Extract the [x, y] coordinate from the center of the cell holding the provided text.  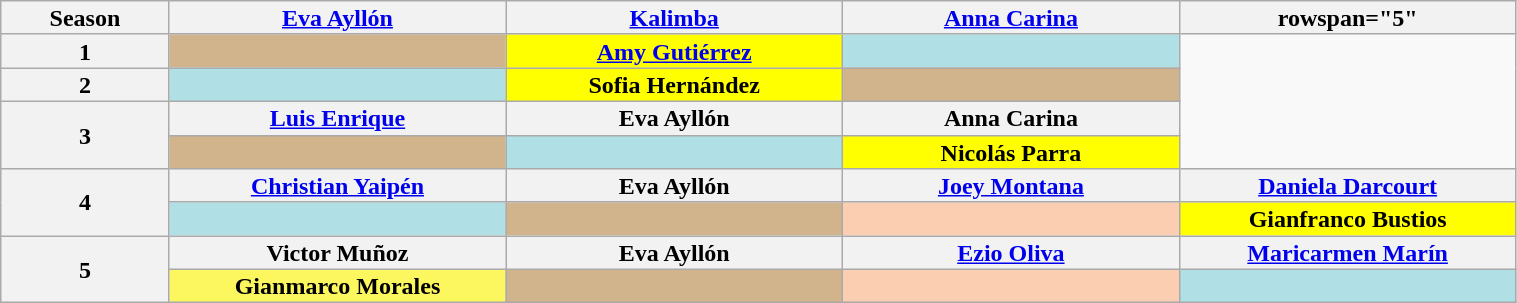
rowspan="5" [1348, 18]
Maricarmen Marín [1348, 253]
Christian Yaipén [338, 186]
Victor Muñoz [338, 253]
Ezio Oliva [1012, 253]
Kalimba [674, 18]
5 [85, 270]
Amy Gutiérrez [674, 51]
Daniela Darcourt [1348, 186]
Sofia Hernández [674, 85]
2 [85, 85]
1 [85, 51]
Gianfranco Bustios [1348, 219]
Nicolás Parra [1012, 152]
3 [85, 134]
Luis Enrique [338, 118]
Season [85, 18]
Gianmarco Morales [338, 286]
Joey Montana [1012, 186]
4 [85, 202]
